Scan for the cell matching the given text and deliver its [x, y] coordinate at center. 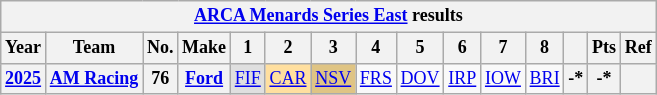
2 [288, 48]
6 [462, 48]
3 [334, 48]
Ref [638, 48]
ARCA Menards Series East results [328, 16]
NSV [334, 78]
76 [160, 78]
Make [204, 48]
No. [160, 48]
7 [504, 48]
2025 [24, 78]
1 [248, 48]
FIF [248, 78]
Year [24, 48]
Pts [604, 48]
DOV [420, 78]
4 [376, 48]
BRI [544, 78]
IOW [504, 78]
AM Racing [94, 78]
FRS [376, 78]
CAR [288, 78]
5 [420, 48]
IRP [462, 78]
Team [94, 48]
Ford [204, 78]
8 [544, 48]
